Extract the (X, Y) coordinate from the center of the cell holding the provided text.  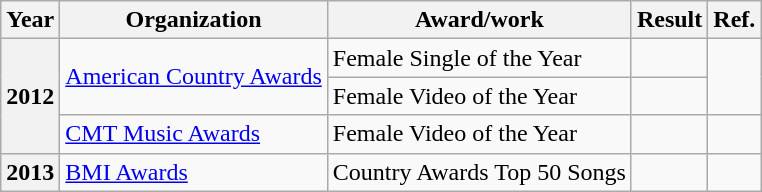
CMT Music Awards (194, 134)
Organization (194, 20)
2012 (30, 96)
2013 (30, 172)
Award/work (479, 20)
Ref. (734, 20)
Female Single of the Year (479, 58)
American Country Awards (194, 77)
Country Awards Top 50 Songs (479, 172)
Result (669, 20)
Year (30, 20)
BMI Awards (194, 172)
